Return the [X, Y] coordinate for the center point of the cell that contains the specified text.  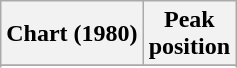
Peakposition [189, 34]
Chart (1980) [72, 34]
